Return (x, y) of the center of cell containing provided text 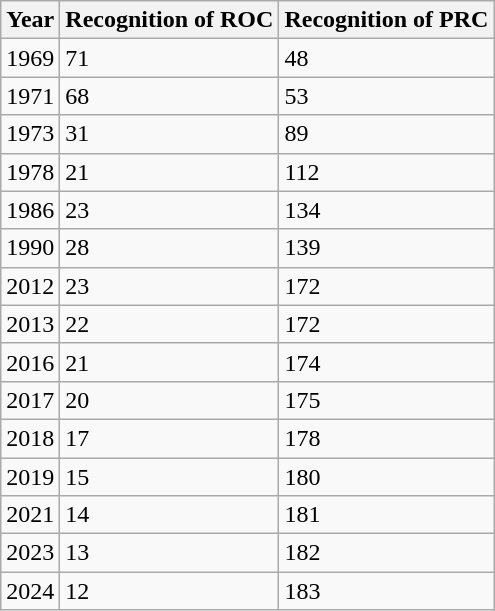
20 (170, 400)
31 (170, 134)
Recognition of PRC (386, 20)
15 (170, 477)
1986 (30, 210)
178 (386, 438)
14 (170, 515)
2013 (30, 324)
Recognition of ROC (170, 20)
1969 (30, 58)
2012 (30, 286)
175 (386, 400)
1978 (30, 172)
53 (386, 96)
17 (170, 438)
71 (170, 58)
2024 (30, 591)
28 (170, 248)
48 (386, 58)
89 (386, 134)
139 (386, 248)
68 (170, 96)
22 (170, 324)
2018 (30, 438)
2019 (30, 477)
182 (386, 553)
2016 (30, 362)
2017 (30, 400)
Year (30, 20)
12 (170, 591)
13 (170, 553)
174 (386, 362)
183 (386, 591)
1973 (30, 134)
180 (386, 477)
2021 (30, 515)
181 (386, 515)
2023 (30, 553)
134 (386, 210)
112 (386, 172)
1990 (30, 248)
1971 (30, 96)
